Scan for the cell matching the given text and deliver its [x, y] coordinate at center. 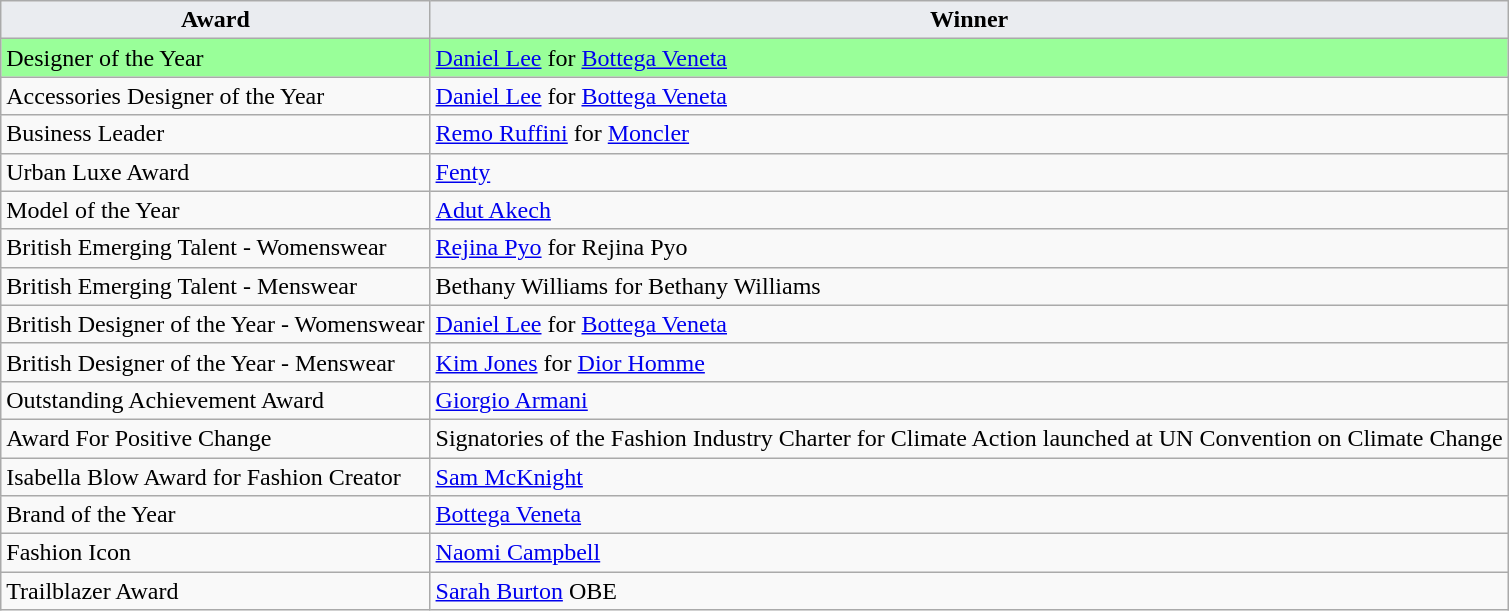
Award For Positive Change [216, 438]
Isabella Blow Award for Fashion Creator [216, 477]
British Emerging Talent - Womenswear [216, 248]
Rejina Pyo for Rejina Pyo [969, 248]
Bottega Veneta [969, 515]
British Designer of the Year - Menswear [216, 362]
Fashion Icon [216, 553]
British Emerging Talent - Menswear [216, 286]
Adut Akech [969, 210]
British Designer of the Year - Womenswear [216, 324]
Remo Ruffini for Moncler [969, 134]
Winner [969, 20]
Business Leader [216, 134]
Trailblazer Award [216, 591]
Kim Jones for Dior Homme [969, 362]
Outstanding Achievement Award [216, 400]
Urban Luxe Award [216, 172]
Signatories of the Fashion Industry Charter for Climate Action launched at UN Convention on Climate Change [969, 438]
Fenty [969, 172]
Bethany Williams for Bethany Williams [969, 286]
Accessories Designer of the Year [216, 96]
Giorgio Armani [969, 400]
Designer of the Year [216, 58]
Sam McKnight [969, 477]
Naomi Campbell [969, 553]
Sarah Burton OBE [969, 591]
Brand of the Year [216, 515]
Award [216, 20]
Model of the Year [216, 210]
